Identify which cell holds the provided text, then report its (X, Y) central coordinate. 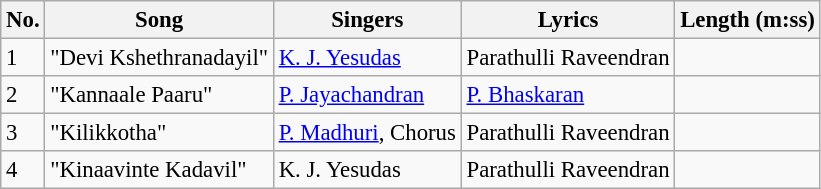
3 (23, 133)
Song (159, 20)
"Devi Kshethranadayil" (159, 58)
No. (23, 20)
4 (23, 170)
"Kinaavinte Kadavil" (159, 170)
P. Madhuri, Chorus (367, 133)
"Kannaale Paaru" (159, 95)
"Kilikkotha" (159, 133)
Length (m:ss) (748, 20)
1 (23, 58)
2 (23, 95)
P. Bhaskaran (568, 95)
Singers (367, 20)
Lyrics (568, 20)
P. Jayachandran (367, 95)
